Locate the cell with the specified text and output its [x, y] center coordinate. 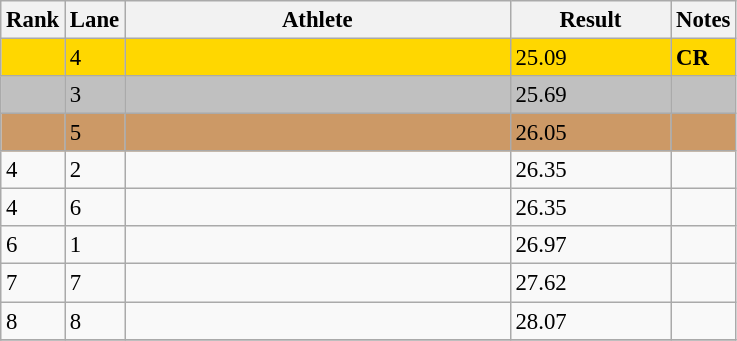
CR [704, 58]
Notes [704, 20]
5 [95, 133]
Lane [95, 20]
Result [590, 20]
25.09 [590, 58]
26.97 [590, 245]
28.07 [590, 321]
Athlete [318, 20]
Rank [33, 20]
27.62 [590, 283]
1 [95, 245]
3 [95, 95]
26.05 [590, 133]
25.69 [590, 95]
2 [95, 170]
